From the cell containing the given text, extract its center point as (X, Y) coordinate. 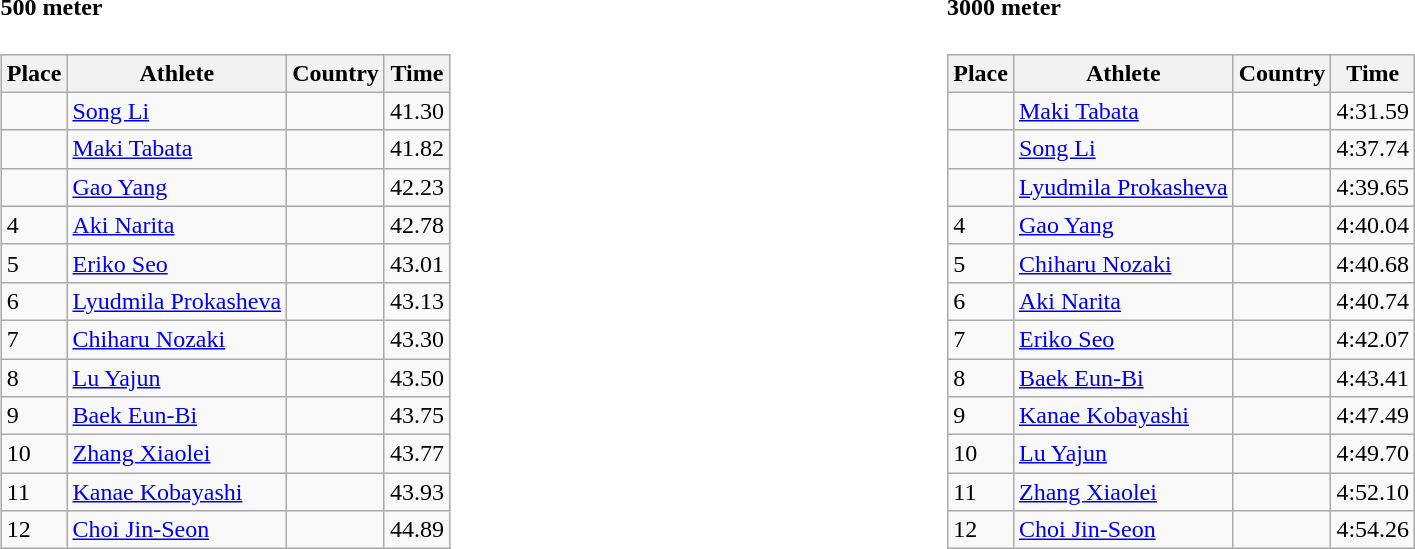
43.93 (416, 492)
43.75 (416, 416)
43.13 (416, 301)
43.30 (416, 339)
4:42.07 (1373, 339)
4:39.65 (1373, 187)
43.77 (416, 454)
4:40.74 (1373, 301)
4:40.04 (1373, 225)
4:52.10 (1373, 492)
43.01 (416, 263)
42.23 (416, 187)
4:31.59 (1373, 111)
4:37.74 (1373, 149)
4:54.26 (1373, 530)
42.78 (416, 225)
4:49.70 (1373, 454)
4:47.49 (1373, 416)
41.82 (416, 149)
4:40.68 (1373, 263)
41.30 (416, 111)
4:43.41 (1373, 378)
44.89 (416, 530)
43.50 (416, 378)
